Determine the (X, Y) coordinate at the center of the cell enclosing the given text.  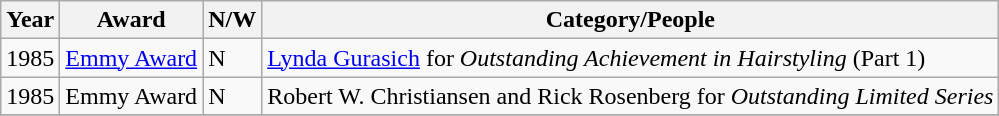
Robert W. Christiansen and Rick Rosenberg for Outstanding Limited Series (630, 96)
Award (132, 20)
Lynda Gurasich for Outstanding Achievement in Hairstyling (Part 1) (630, 58)
N/W (232, 20)
Year (30, 20)
Category/People (630, 20)
